For the text-containing cell, return its midpoint in (X, Y) coordinate format. 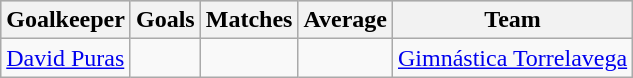
Matches (249, 20)
Team (512, 20)
Goalkeeper (66, 20)
Gimnástica Torrelavega (512, 58)
Goals (165, 20)
Average (346, 20)
David Puras (66, 58)
